Return the [X, Y] coordinate for the center point of the cell that contains the specified text.  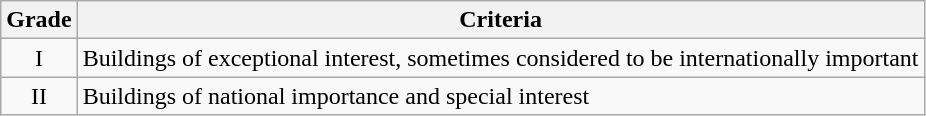
Grade [39, 20]
Buildings of national importance and special interest [500, 96]
II [39, 96]
I [39, 58]
Criteria [500, 20]
Buildings of exceptional interest, sometimes considered to be internationally important [500, 58]
